From the cell containing the given text, extract its center point as [X, Y] coordinate. 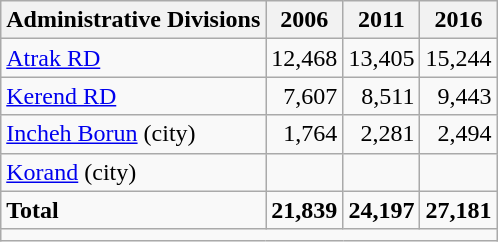
13,405 [382, 58]
2016 [458, 20]
Total [134, 210]
2,281 [382, 134]
8,511 [382, 96]
Atrak RD [134, 58]
Incheh Borun (city) [134, 134]
2006 [304, 20]
7,607 [304, 96]
Administrative Divisions [134, 20]
24,197 [382, 210]
1,764 [304, 134]
12,468 [304, 58]
9,443 [458, 96]
27,181 [458, 210]
Kerend RD [134, 96]
2,494 [458, 134]
2011 [382, 20]
Korand (city) [134, 172]
15,244 [458, 58]
21,839 [304, 210]
